Detect which cell encompasses the target text, then output its (X, Y) center coordinate. 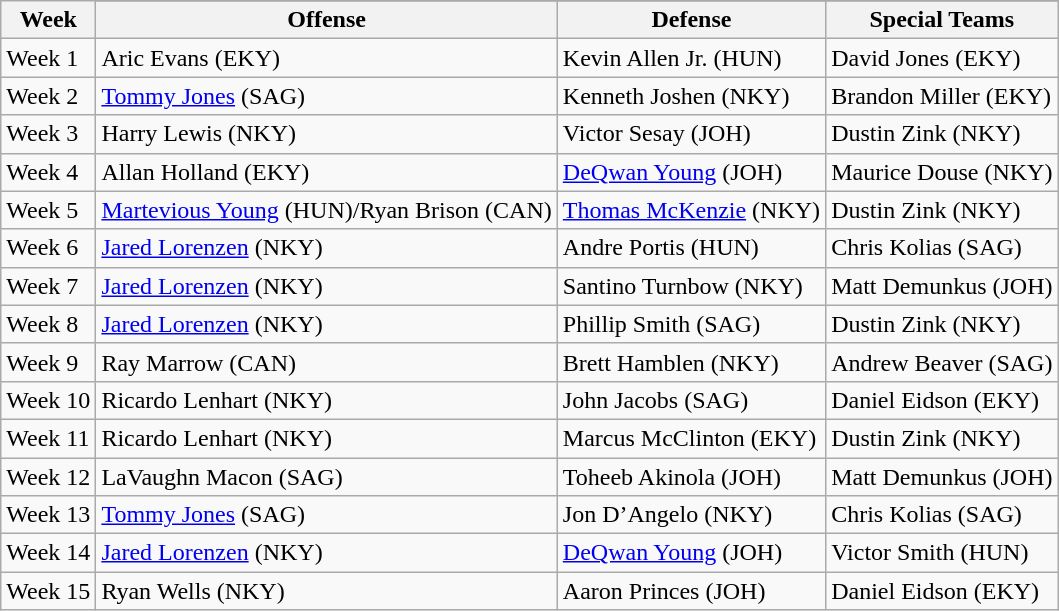
John Jacobs (SAG) (691, 400)
Week 4 (48, 172)
Brandon Miller (EKY) (942, 96)
Week 2 (48, 96)
Santino Turnbow (NKY) (691, 286)
Week 12 (48, 477)
Maurice Douse (NKY) (942, 172)
Special Teams (942, 20)
Week 3 (48, 134)
Harry Lewis (NKY) (326, 134)
Victor Smith (HUN) (942, 553)
Jon D’Angelo (NKY) (691, 515)
Andrew Beaver (SAG) (942, 362)
Offense (326, 20)
Defense (691, 20)
Kenneth Joshen (NKY) (691, 96)
Week 9 (48, 362)
Week 5 (48, 210)
Week 7 (48, 286)
Brett Hamblen (NKY) (691, 362)
LaVaughn Macon (SAG) (326, 477)
Week 14 (48, 553)
David Jones (EKY) (942, 58)
Andre Portis (HUN) (691, 248)
Week 8 (48, 324)
Week 13 (48, 515)
Week 1 (48, 58)
Aric Evans (EKY) (326, 58)
Kevin Allen Jr. (HUN) (691, 58)
Toheeb Akinola (JOH) (691, 477)
Aaron Princes (JOH) (691, 591)
Week 6 (48, 248)
Thomas McKenzie (NKY) (691, 210)
Allan Holland (EKY) (326, 172)
Week 15 (48, 591)
Victor Sesay (JOH) (691, 134)
Ryan Wells (NKY) (326, 591)
Ray Marrow (CAN) (326, 362)
Martevious Young (HUN)/Ryan Brison (CAN) (326, 210)
Marcus McClinton (EKY) (691, 438)
Phillip Smith (SAG) (691, 324)
Week 10 (48, 400)
Week (48, 20)
Week 11 (48, 438)
